Detect which cell encompasses the target text, then output its [X, Y] center coordinate. 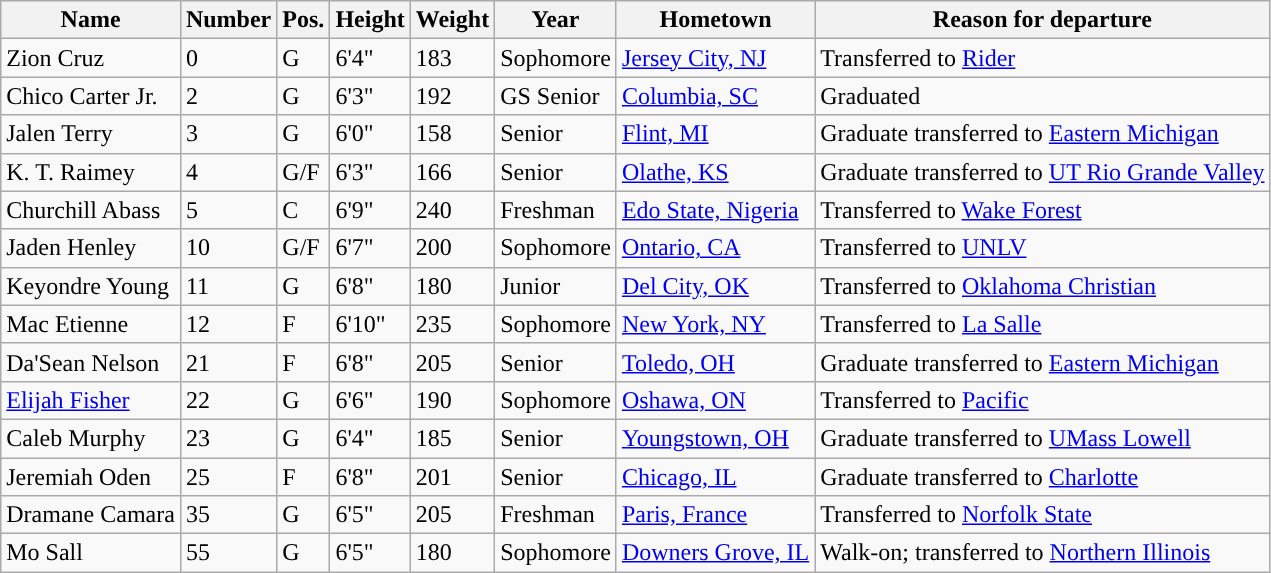
Chicago, IL [715, 477]
183 [452, 58]
158 [452, 134]
Name [91, 20]
Jeremiah Oden [91, 477]
55 [228, 553]
Mac Etienne [91, 324]
Mo Sall [91, 553]
25 [228, 477]
35 [228, 515]
Olathe, KS [715, 172]
Jaden Henley [91, 248]
Graduate transferred to UT Rio Grande Valley [1042, 172]
Oshawa, ON [715, 400]
Reason for departure [1042, 20]
Hometown [715, 20]
Churchill Abass [91, 210]
Elijah Fisher [91, 400]
Transferred to Norfolk State [1042, 515]
6'0" [370, 134]
3 [228, 134]
Chico Carter Jr. [91, 96]
185 [452, 438]
Pos. [304, 20]
166 [452, 172]
Dramane Camara [91, 515]
Toledo, OH [715, 362]
0 [228, 58]
201 [452, 477]
Columbia, SC [715, 96]
Graduate transferred to UMass Lowell [1042, 438]
Zion Cruz [91, 58]
Edo State, Nigeria [715, 210]
Transferred to Oklahoma Christian [1042, 286]
Caleb Murphy [91, 438]
6'10" [370, 324]
New York, NY [715, 324]
GS Senior [556, 96]
190 [452, 400]
Keyondre Young [91, 286]
Ontario, CA [715, 248]
235 [452, 324]
Downers Grove, IL [715, 553]
23 [228, 438]
11 [228, 286]
Transferred to UNLV [1042, 248]
Del City, OK [715, 286]
6'9" [370, 210]
Da'Sean Nelson [91, 362]
6'6" [370, 400]
Paris, France [715, 515]
Transferred to Wake Forest [1042, 210]
Graduate transferred to Charlotte [1042, 477]
Transferred to Rider [1042, 58]
Junior [556, 286]
Jersey City, NJ [715, 58]
5 [228, 210]
Number [228, 20]
21 [228, 362]
12 [228, 324]
Flint, MI [715, 134]
K. T. Raimey [91, 172]
10 [228, 248]
Youngstown, OH [715, 438]
Graduated [1042, 96]
200 [452, 248]
4 [228, 172]
Transferred to Pacific [1042, 400]
Transferred to La Salle [1042, 324]
2 [228, 96]
C [304, 210]
192 [452, 96]
6'7" [370, 248]
Year [556, 20]
Height [370, 20]
Jalen Terry [91, 134]
240 [452, 210]
22 [228, 400]
Weight [452, 20]
Walk-on; transferred to Northern Illinois [1042, 553]
